Output the (x, y) coordinate of the center of the cell containing the given text.  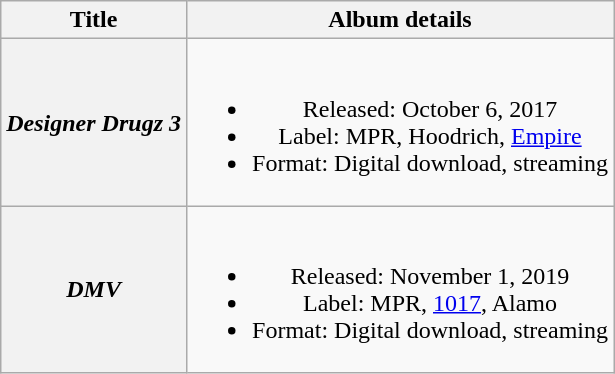
Album details (400, 20)
Designer Drugz 3 (94, 122)
Title (94, 20)
Released: October 6, 2017Label: MPR, Hoodrich, EmpireFormat: Digital download, streaming (400, 122)
Released: November 1, 2019Label: MPR, 1017, AlamoFormat: Digital download, streaming (400, 290)
DMV (94, 290)
